Pinpoint the cell where the given text exists, returning its (x, y) midpoint coordinate. 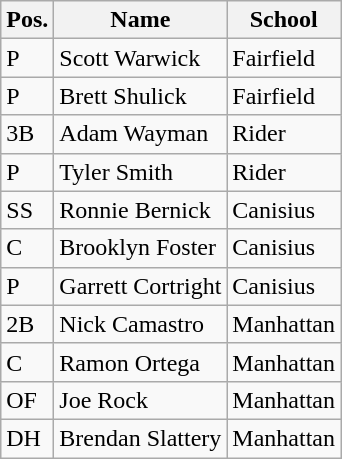
Scott Warwick (140, 58)
Ronnie Bernick (140, 210)
2B (28, 324)
Tyler Smith (140, 172)
Pos. (28, 20)
Nick Camastro (140, 324)
Name (140, 20)
Brendan Slattery (140, 438)
DH (28, 438)
Brooklyn Foster (140, 248)
Garrett Cortright (140, 286)
SS (28, 210)
OF (28, 400)
Brett Shulick (140, 96)
Ramon Ortega (140, 362)
Adam Wayman (140, 134)
School (284, 20)
3B (28, 134)
Joe Rock (140, 400)
